Pinpoint the cell where the given text exists, returning its (X, Y) midpoint coordinate. 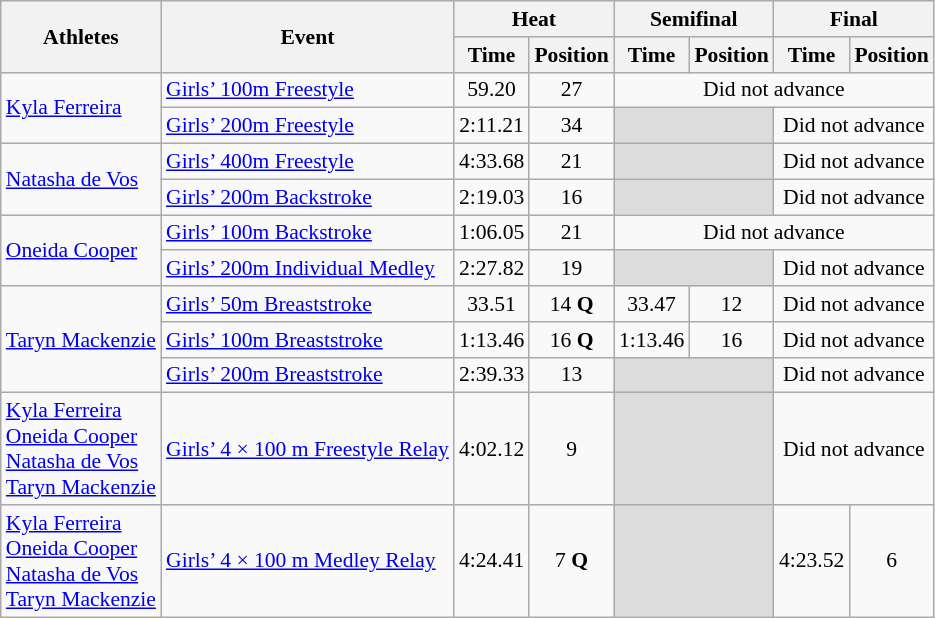
Girls’ 200m Freestyle (308, 126)
2:19.03 (492, 197)
34 (571, 126)
2:27.82 (492, 269)
19 (571, 269)
4:33.68 (492, 162)
2:11.21 (492, 126)
Girls’ 400m Freestyle (308, 162)
14 Q (571, 304)
2:39.33 (492, 375)
Girls’ 4 × 100 m Medley Relay (308, 561)
13 (571, 375)
Final (854, 19)
Oneida Cooper (81, 250)
Semifinal (694, 19)
Natasha de Vos (81, 180)
4:02.12 (492, 449)
4:24.41 (492, 561)
4:23.52 (812, 561)
Girls’ 100m Breaststroke (308, 340)
Heat (534, 19)
6 (891, 561)
9 (571, 449)
Girls’ 100m Freestyle (308, 90)
Taryn Mackenzie (81, 340)
Athletes (81, 36)
Event (308, 36)
59.20 (492, 90)
33.47 (652, 304)
Girls’ 200m Individual Medley (308, 269)
Girls’ 200m Breaststroke (308, 375)
27 (571, 90)
Girls’ 50m Breaststroke (308, 304)
Girls’ 100m Backstroke (308, 233)
Kyla Ferreira (81, 108)
16 Q (571, 340)
Girls’ 4 × 100 m Freestyle Relay (308, 449)
Girls’ 200m Backstroke (308, 197)
33.51 (492, 304)
12 (731, 304)
1:06.05 (492, 233)
7 Q (571, 561)
